Return [X, Y] of the center of cell containing provided text 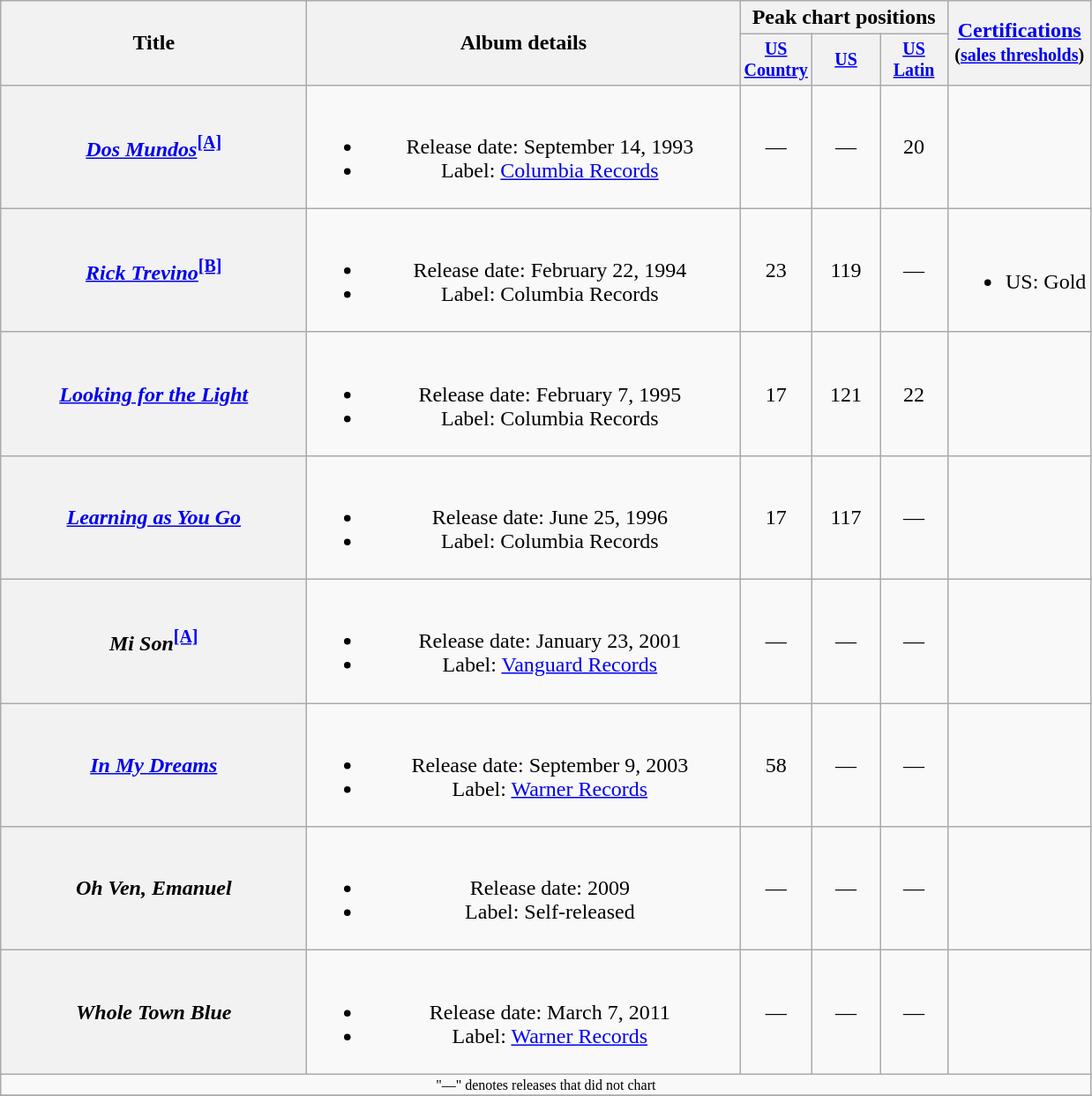
Certifications(sales thresholds) [1019, 43]
117 [847, 517]
Release date: 2009Label: Self-released [524, 889]
58 [776, 765]
US Latin [914, 60]
Title [153, 43]
Release date: September 14, 1993Label: Columbia Records [524, 146]
121 [847, 394]
Oh Ven, Emanuel [153, 889]
Learning as You Go [153, 517]
Whole Town Blue [153, 1012]
US [847, 60]
Release date: February 7, 1995Label: Columbia Records [524, 394]
US: Gold [1019, 270]
Release date: March 7, 2011Label: Warner Records [524, 1012]
US Country [776, 60]
Looking for the Light [153, 394]
Peak chart positions [844, 18]
Dos Mundos[A] [153, 146]
Mi Son[A] [153, 642]
20 [914, 146]
Release date: February 22, 1994Label: Columbia Records [524, 270]
119 [847, 270]
22 [914, 394]
Release date: January 23, 2001Label: Vanguard Records [524, 642]
In My Dreams [153, 765]
Rick Trevino[B] [153, 270]
23 [776, 270]
"—" denotes releases that did not chart [546, 1085]
Album details [524, 43]
Release date: September 9, 2003Label: Warner Records [524, 765]
Release date: June 25, 1996Label: Columbia Records [524, 517]
